Extract the [x, y] coordinate from the center of the cell holding the provided text.  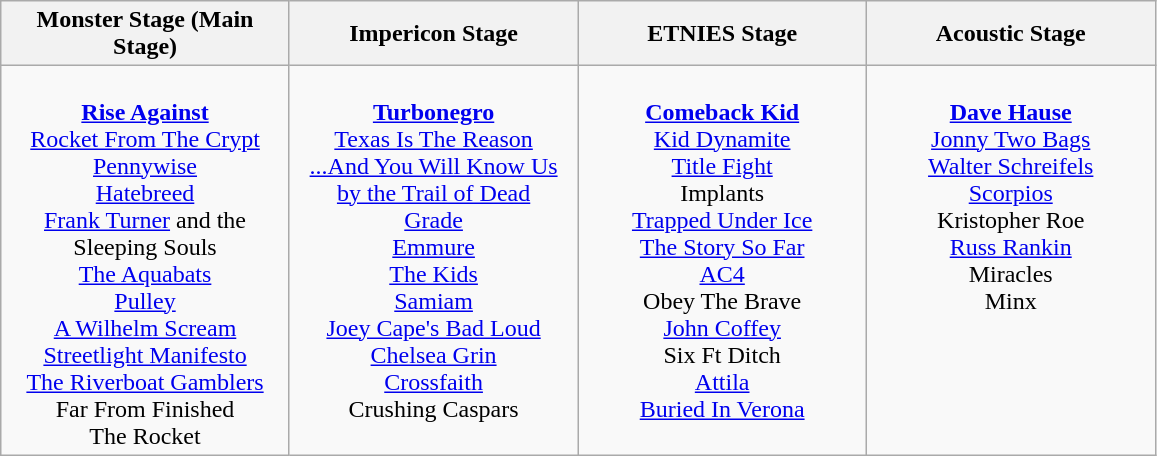
ETNIES Stage [722, 34]
Dave Hause Jonny Two Bags Walter Schreifels Scorpios Kristopher Roe Russ Rankin Miracles Minx [1010, 260]
Impericon Stage [434, 34]
Monster Stage (Main Stage) [146, 34]
Acoustic Stage [1010, 34]
Comeback Kid Kid Dynamite Title Fight Implants Trapped Under Ice The Story So Far AC4 Obey The Brave John Coffey Six Ft Ditch Attila Buried In Verona [722, 260]
